Return [X, Y] of the center of cell containing provided text 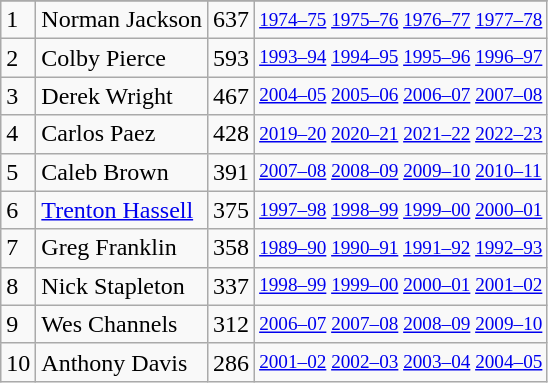
2001–02 2002–03 2003–04 2004–05 [401, 362]
337 [232, 286]
2006–07 2007–08 2008–09 2009–10 [401, 324]
Norman Jackson [122, 20]
593 [232, 58]
Carlos Paez [122, 134]
Colby Pierce [122, 58]
637 [232, 20]
428 [232, 134]
1974–75 1975–76 1976–77 1977–78 [401, 20]
2019–20 2020–21 2021–22 2022–23 [401, 134]
2004–05 2005–06 2006–07 2007–08 [401, 96]
6 [18, 210]
2 [18, 58]
Nick Stapleton [122, 286]
9 [18, 324]
Greg Franklin [122, 248]
1 [18, 20]
Trenton Hassell [122, 210]
1997–98 1998–99 1999–00 2000–01 [401, 210]
1993–94 1994–95 1995–96 1996–97 [401, 58]
1989–90 1990–91 1991–92 1992–93 [401, 248]
Caleb Brown [122, 172]
1998–99 1999–00 2000–01 2001–02 [401, 286]
358 [232, 248]
7 [18, 248]
10 [18, 362]
8 [18, 286]
467 [232, 96]
5 [18, 172]
286 [232, 362]
2007–08 2008–09 2009–10 2010–11 [401, 172]
391 [232, 172]
4 [18, 134]
3 [18, 96]
Derek Wright [122, 96]
Wes Channels [122, 324]
375 [232, 210]
Anthony Davis [122, 362]
312 [232, 324]
